Identify which cell holds the provided text, then report its (x, y) central coordinate. 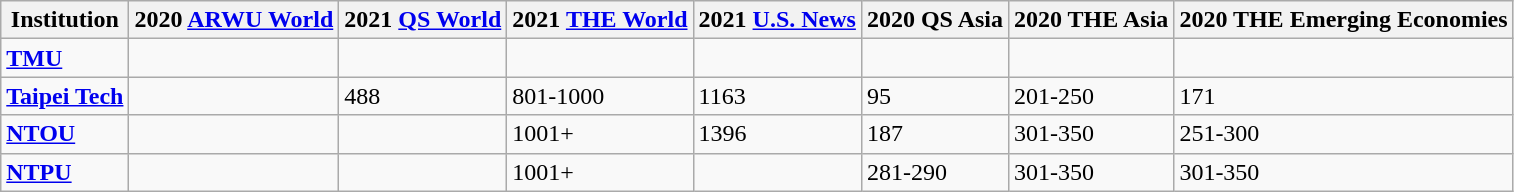
251-300 (1344, 134)
187 (934, 134)
2021 THE World (600, 20)
488 (423, 96)
2020 THE Asia (1092, 20)
2020 QS Asia (934, 20)
2021 U.S. News (777, 20)
NTPU (65, 172)
801-1000 (600, 96)
2020 THE Emerging Economies (1344, 20)
1163 (777, 96)
2020 ARWU World (234, 20)
TMU (65, 58)
NTOU (65, 134)
Institution (65, 20)
281-290 (934, 172)
95 (934, 96)
Taipei Tech (65, 96)
201-250 (1092, 96)
1396 (777, 134)
2021 QS World (423, 20)
171 (1344, 96)
